Return the (X, Y) coordinate for the center point of the cell that contains the specified text.  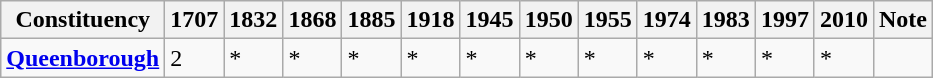
Constituency (83, 20)
1945 (490, 20)
2 (194, 58)
2010 (844, 20)
1997 (784, 20)
Note (902, 20)
1983 (726, 20)
1974 (666, 20)
1955 (608, 20)
Queenborough (83, 58)
1885 (372, 20)
1707 (194, 20)
1832 (254, 20)
1950 (548, 20)
1868 (312, 20)
1918 (430, 20)
